Pinpoint the cell where the given text exists, returning its (x, y) midpoint coordinate. 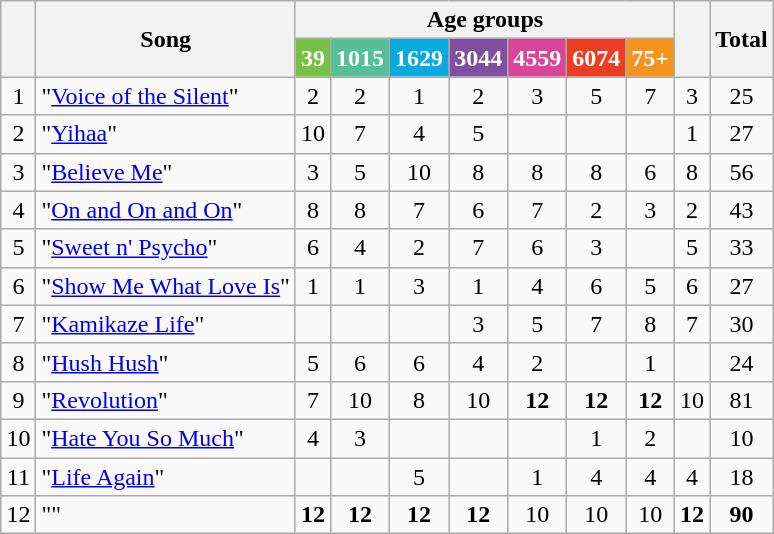
"Sweet n' Psycho" (166, 248)
6074 (596, 58)
1015 (360, 58)
Total (742, 39)
Age groups (484, 20)
Song (166, 39)
"Voice of the Silent" (166, 96)
18 (742, 477)
33 (742, 248)
4559 (538, 58)
30 (742, 324)
1629 (420, 58)
11 (18, 477)
"" (166, 515)
"Life Again" (166, 477)
9 (18, 400)
"Yihaa" (166, 134)
"Hush Hush" (166, 362)
"Revolution" (166, 400)
90 (742, 515)
24 (742, 362)
"Kamikaze Life" (166, 324)
3044 (478, 58)
"Hate You So Much" (166, 438)
"Show Me What Love Is" (166, 286)
81 (742, 400)
39 (312, 58)
25 (742, 96)
"Believe Me" (166, 172)
"On and On and On" (166, 210)
75+ (650, 58)
56 (742, 172)
43 (742, 210)
